Return the (x, y) coordinate for the center point of the cell that contains the specified text.  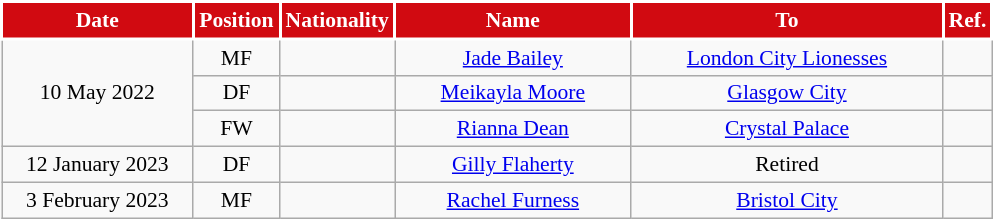
To (787, 20)
Bristol City (787, 200)
3 February 2023 (98, 200)
Meikayla Moore (514, 93)
Nationality (338, 20)
London City Lionesses (787, 57)
Date (98, 20)
FW (236, 129)
Retired (787, 165)
Name (514, 20)
Jade Bailey (514, 57)
Rachel Furness (514, 200)
Rianna Dean (514, 129)
12 January 2023 (98, 165)
Glasgow City (787, 93)
Position (236, 20)
Ref. (968, 20)
Crystal Palace (787, 129)
10 May 2022 (98, 93)
Gilly Flaherty (514, 165)
